Return the [X, Y] coordinate for the center point of the cell that contains the specified text.  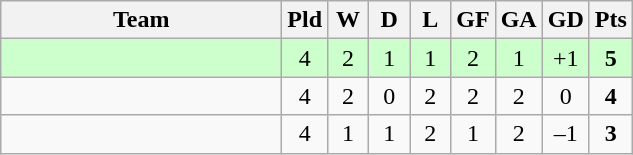
GF [473, 20]
W [348, 20]
L [430, 20]
5 [610, 58]
+1 [566, 58]
Pld [305, 20]
GD [566, 20]
3 [610, 134]
D [390, 20]
–1 [566, 134]
Pts [610, 20]
Team [142, 20]
GA [518, 20]
